Detect which cell encompasses the target text, then output its [x, y] center coordinate. 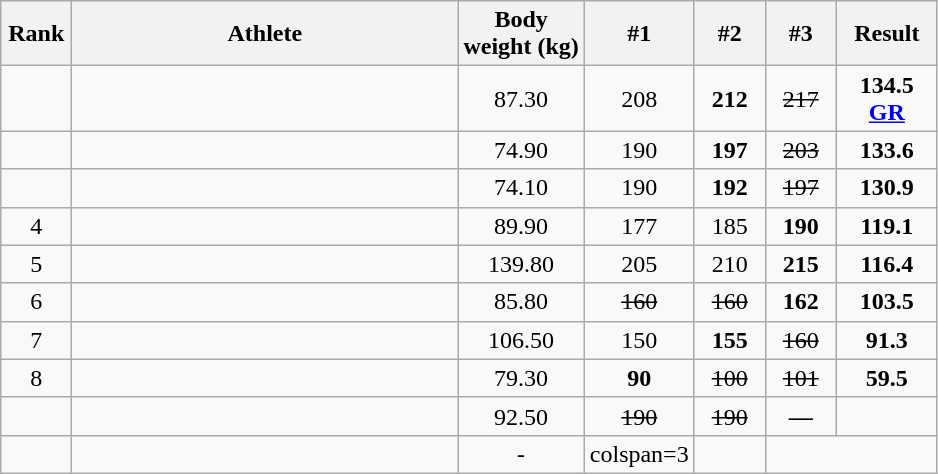
203 [800, 150]
185 [730, 226]
150 [639, 340]
103.5 [886, 302]
133.6 [886, 150]
212 [730, 98]
116.4 [886, 264]
― [800, 416]
91.3 [886, 340]
5 [36, 264]
92.50 [521, 416]
7 [36, 340]
4 [36, 226]
155 [730, 340]
208 [639, 98]
74.90 [521, 150]
74.10 [521, 188]
100 [730, 378]
colspan=3 [639, 454]
205 [639, 264]
85.80 [521, 302]
- [521, 454]
192 [730, 188]
217 [800, 98]
130.9 [886, 188]
Result [886, 34]
119.1 [886, 226]
Rank [36, 34]
87.30 [521, 98]
89.90 [521, 226]
139.80 [521, 264]
134.5 GR [886, 98]
215 [800, 264]
6 [36, 302]
Athlete [265, 34]
162 [800, 302]
59.5 [886, 378]
#1 [639, 34]
101 [800, 378]
Bodyweight (kg) [521, 34]
210 [730, 264]
177 [639, 226]
#2 [730, 34]
106.50 [521, 340]
8 [36, 378]
#3 [800, 34]
79.30 [521, 378]
90 [639, 378]
